Return (X, Y) of the center of cell containing provided text 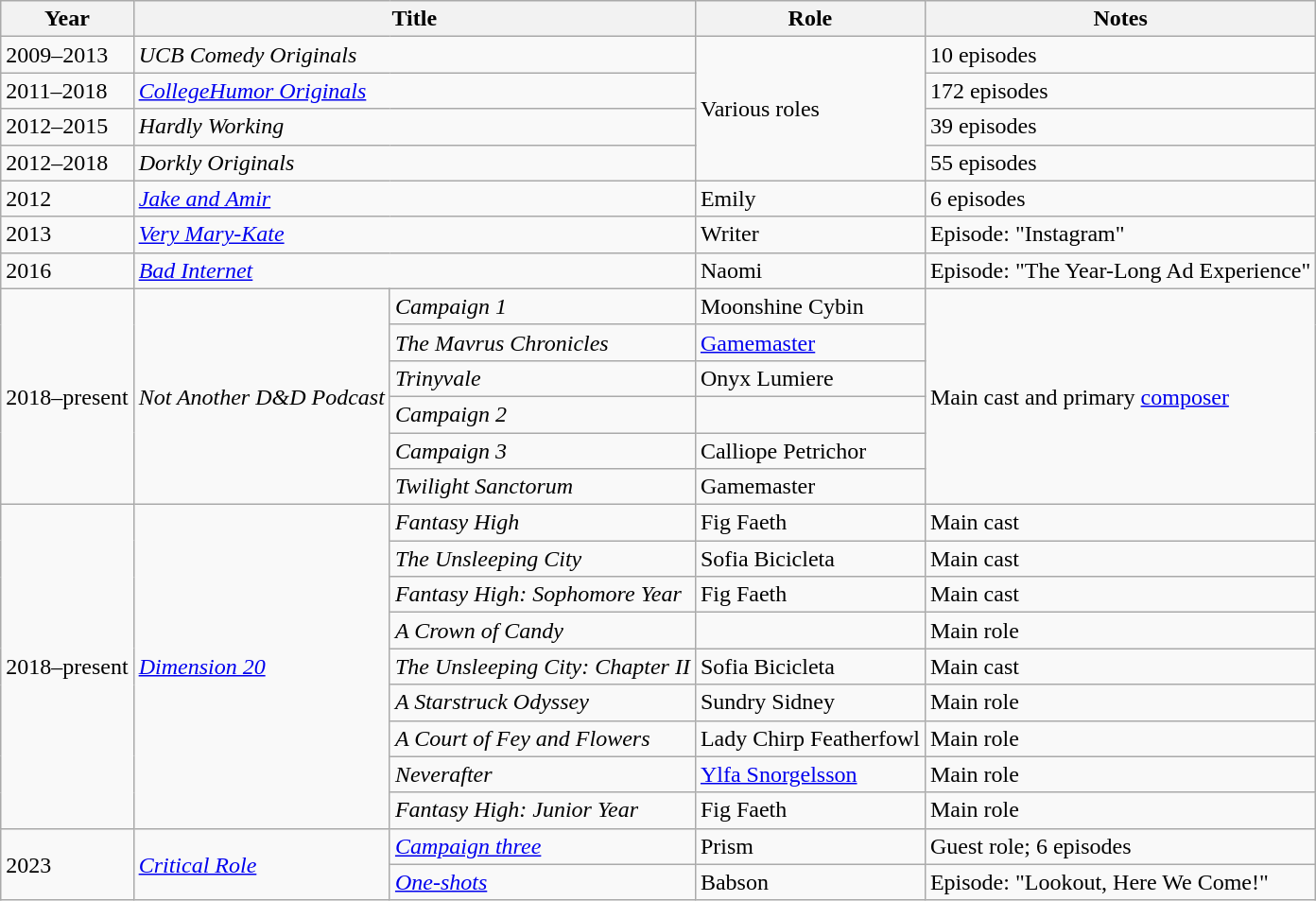
Neverafter (543, 774)
Campaign three (543, 846)
Jake and Amir (414, 199)
Critical Role (261, 864)
39 episodes (1119, 127)
Fantasy High: Junior Year (543, 810)
The Mavrus Chronicles (543, 342)
2012–2015 (67, 127)
Naomi (809, 270)
Trinyvale (543, 378)
Episode: "Instagram" (1119, 234)
One-shots (543, 882)
A Crown of Candy (543, 631)
Hardly Working (414, 127)
CollegeHumor Originals (414, 91)
Title (414, 19)
Year (67, 19)
Writer (809, 234)
Onyx Lumiere (809, 378)
2023 (67, 864)
2009–2013 (67, 55)
Not Another D&D Podcast (261, 396)
Campaign 3 (543, 451)
Dimension 20 (261, 667)
Prism (809, 846)
Lady Chirp Featherfowl (809, 738)
6 episodes (1119, 199)
Guest role; 6 episodes (1119, 846)
2013 (67, 234)
Ylfa Snorgelsson (809, 774)
Campaign 1 (543, 306)
Campaign 2 (543, 414)
Episode: "Lookout, Here We Come!" (1119, 882)
Notes (1119, 19)
2011–2018 (67, 91)
55 episodes (1119, 163)
Babson (809, 882)
Fantasy High: Sophomore Year (543, 595)
Role (809, 19)
Dorkly Originals (414, 163)
172 episodes (1119, 91)
Bad Internet (414, 270)
Fantasy High (543, 523)
2016 (67, 270)
UCB Comedy Originals (414, 55)
Emily (809, 199)
Very Mary-Kate (414, 234)
2012 (67, 199)
Moonshine Cybin (809, 306)
A Starstruck Odyssey (543, 702)
Episode: "The Year-Long Ad Experience" (1119, 270)
Calliope Petrichor (809, 451)
Twilight Sanctorum (543, 487)
The Unsleeping City (543, 559)
10 episodes (1119, 55)
Main cast and primary composer (1119, 396)
Sundry Sidney (809, 702)
The Unsleeping City: Chapter II (543, 667)
A Court of Fey and Flowers (543, 738)
2012–2018 (67, 163)
Various roles (809, 109)
